Provide the (X, Y) coordinate of the cell's center where the given text is located.  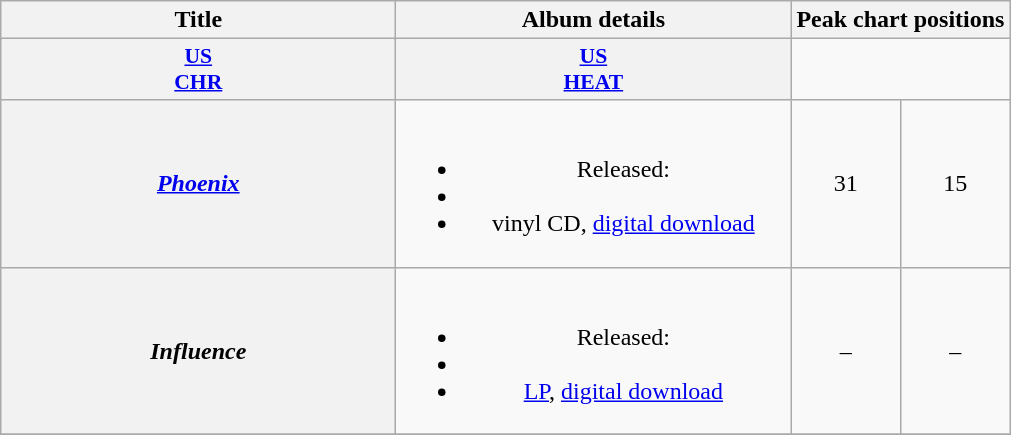
Influence (198, 350)
Album details (594, 20)
Released: LP, digital download (594, 350)
Title (198, 20)
Peak chart positions (900, 20)
Released: vinyl CD, digital download (594, 184)
15 (955, 184)
USHEAT (594, 70)
USCHR (198, 70)
Phoenix (198, 184)
31 (846, 184)
